Search for the cell housing the specified text and yield its (X, Y) center coordinate. 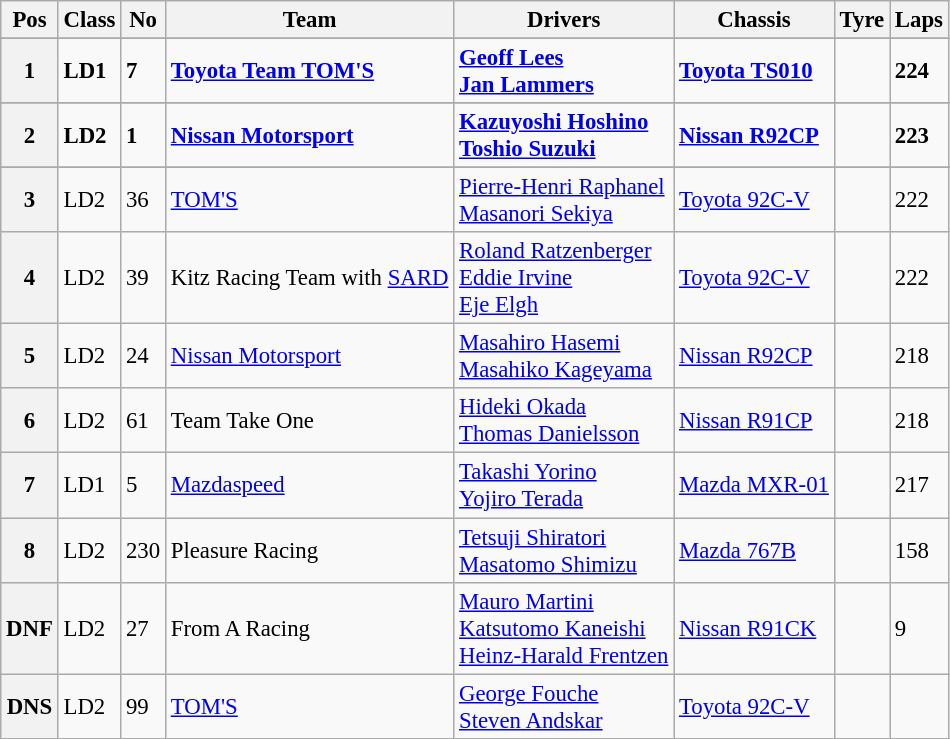
Pleasure Racing (309, 550)
Pos (30, 20)
158 (920, 550)
2 (30, 136)
Takashi Yorino Yojiro Terada (564, 486)
Mazda 767B (754, 550)
Drivers (564, 20)
Nissan R91CK (754, 628)
8 (30, 550)
24 (144, 356)
Tyre (862, 20)
61 (144, 420)
Kazuyoshi Hoshino Toshio Suzuki (564, 136)
Kitz Racing Team with SARD (309, 278)
36 (144, 200)
Mazda MXR-01 (754, 486)
Team (309, 20)
Toyota TS010 (754, 72)
39 (144, 278)
Laps (920, 20)
Team Take One (309, 420)
Class (90, 20)
DNS (30, 706)
27 (144, 628)
Masahiro Hasemi Masahiko Kageyama (564, 356)
DNF (30, 628)
George Fouche Steven Andskar (564, 706)
Pierre-Henri Raphanel Masanori Sekiya (564, 200)
9 (920, 628)
Toyota Team TOM'S (309, 72)
230 (144, 550)
Geoff Lees Jan Lammers (564, 72)
223 (920, 136)
Tetsuji Shiratori Masatomo Shimizu (564, 550)
Mauro Martini Katsutomo Kaneishi Heinz-Harald Frentzen (564, 628)
Mazdaspeed (309, 486)
From A Racing (309, 628)
Nissan R91CP (754, 420)
99 (144, 706)
4 (30, 278)
3 (30, 200)
6 (30, 420)
Roland Ratzenberger Eddie Irvine Eje Elgh (564, 278)
No (144, 20)
Chassis (754, 20)
224 (920, 72)
217 (920, 486)
Hideki Okada Thomas Danielsson (564, 420)
